Capture the cell that displays the provided text and extract its [x, y] central coordinate. 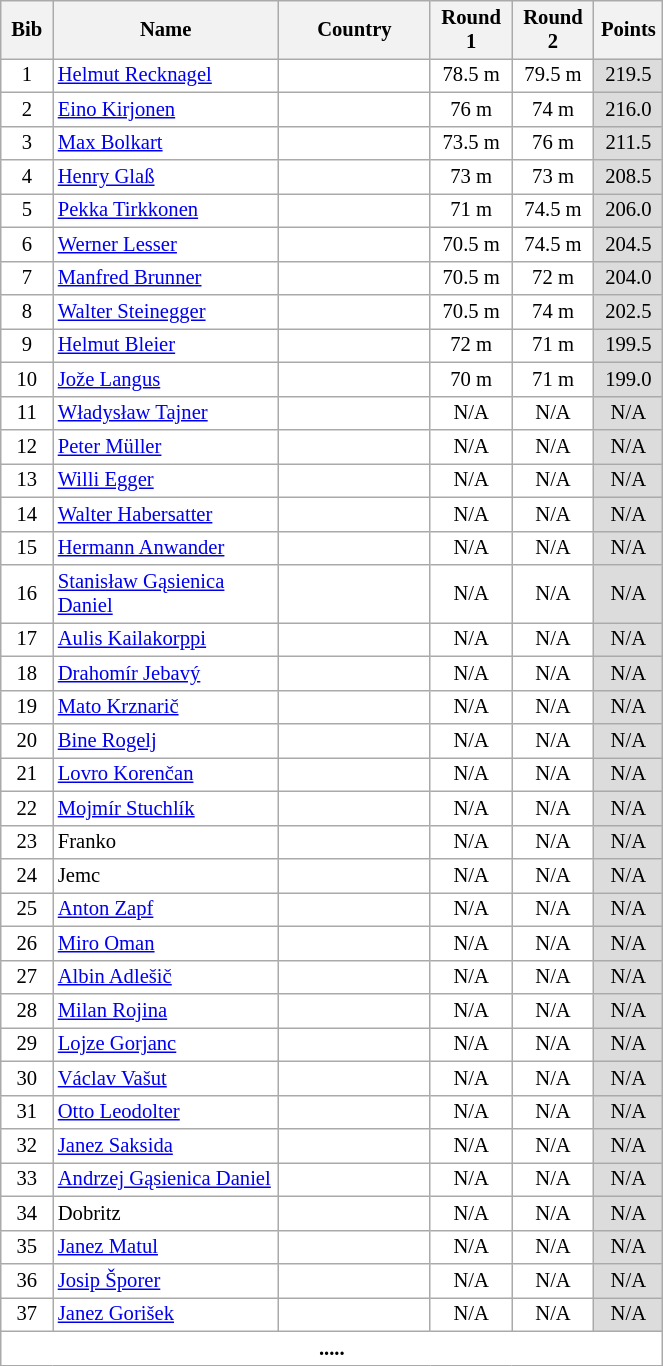
11 [27, 413]
17 [27, 639]
199.5 [628, 345]
21 [27, 774]
29 [27, 1044]
Points [628, 29]
Janez Gorišek [166, 1314]
Country [355, 29]
Stanisław Gąsienica Daniel [166, 593]
8 [27, 311]
Peter Müller [166, 447]
Max Bolkart [166, 143]
Bine Rogelj [166, 741]
Walter Habersatter [166, 514]
Name [166, 29]
Milan Rojina [166, 1011]
Otto Leodolter [166, 1112]
12 [27, 447]
Bib [27, 29]
Hermann Anwander [166, 548]
5 [27, 210]
70 m [471, 379]
Helmut Recknagel [166, 75]
Lojze Gorjanc [166, 1044]
Władysław Tajner [166, 413]
18 [27, 673]
Manfred Brunner [166, 278]
73.5 m [471, 143]
Jemc [166, 875]
199.0 [628, 379]
34 [27, 1213]
Round 1 [471, 29]
15 [27, 548]
13 [27, 480]
26 [27, 943]
36 [27, 1281]
Miro Oman [166, 943]
Mojmír Stuchlík [166, 808]
Albin Adlešič [166, 977]
22 [27, 808]
204.5 [628, 244]
Mato Krznarič [166, 707]
7 [27, 278]
Anton Zapf [166, 909]
Dobritz [166, 1213]
25 [27, 909]
78.5 m [471, 75]
33 [27, 1179]
Henry Glaß [166, 177]
9 [27, 345]
35 [27, 1247]
16 [27, 593]
10 [27, 379]
Josip Šporer [166, 1281]
Werner Lesser [166, 244]
24 [27, 875]
Helmut Bleier [166, 345]
4 [27, 177]
27 [27, 977]
30 [27, 1078]
216.0 [628, 109]
20 [27, 741]
Eino Kirjonen [166, 109]
14 [27, 514]
2 [27, 109]
6 [27, 244]
Janez Saksida [166, 1145]
204.0 [628, 278]
..... [332, 1348]
Franko [166, 842]
32 [27, 1145]
206.0 [628, 210]
Janez Matul [166, 1247]
Pekka Tirkkonen [166, 210]
Drahomír Jebavý [166, 673]
Lovro Korenčan [166, 774]
Willi Egger [166, 480]
37 [27, 1314]
219.5 [628, 75]
202.5 [628, 311]
28 [27, 1011]
Walter Steinegger [166, 311]
211.5 [628, 143]
Václav Vašut [166, 1078]
79.5 m [553, 75]
1 [27, 75]
208.5 [628, 177]
19 [27, 707]
Round 2 [553, 29]
Jože Langus [166, 379]
23 [27, 842]
31 [27, 1112]
3 [27, 143]
Aulis Kailakorppi [166, 639]
Andrzej Gąsienica Daniel [166, 1179]
